Find where the given text appears and provide that cell's center as [X, Y] coordinate. 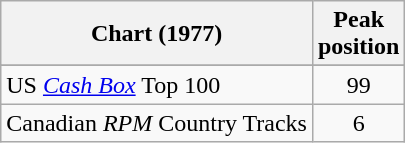
Chart (1977) [157, 34]
Canadian RPM Country Tracks [157, 123]
Peakposition [358, 34]
99 [358, 85]
6 [358, 123]
US Cash Box Top 100 [157, 85]
